Return the (x, y) coordinate for the center point of the cell that contains the specified text.  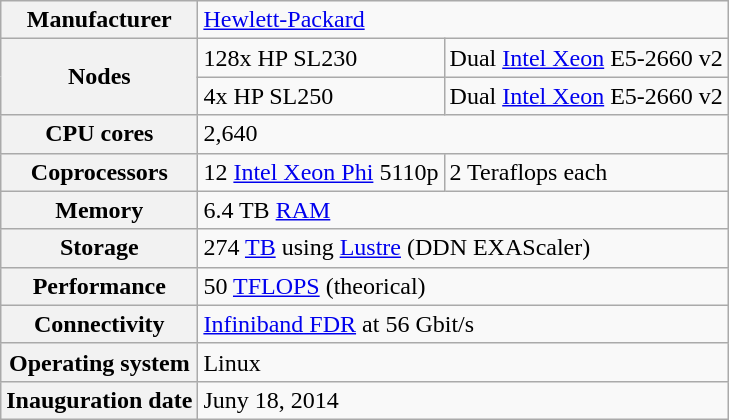
274 TB using Lustre (DDN EXAScaler) (464, 248)
Nodes (100, 77)
Inauguration date (100, 400)
Storage (100, 248)
4x HP SL250 (321, 96)
Performance (100, 286)
Hewlett-Packard (464, 20)
Manufacturer (100, 20)
2 Teraflops each (586, 172)
Infiniband FDR at 56 Gbit/s (464, 324)
Linux (464, 362)
12 Intel Xeon Phi 5110p (321, 172)
Memory (100, 210)
Coprocessors (100, 172)
Operating system (100, 362)
CPU cores (100, 134)
Juny 18, 2014 (464, 400)
2,640 (464, 134)
128x HP SL230 (321, 58)
50 TFLOPS (theorical) (464, 286)
6.4 TB RAM (464, 210)
Connectivity (100, 324)
